Pinpoint the cell where the given text exists, returning its (X, Y) midpoint coordinate. 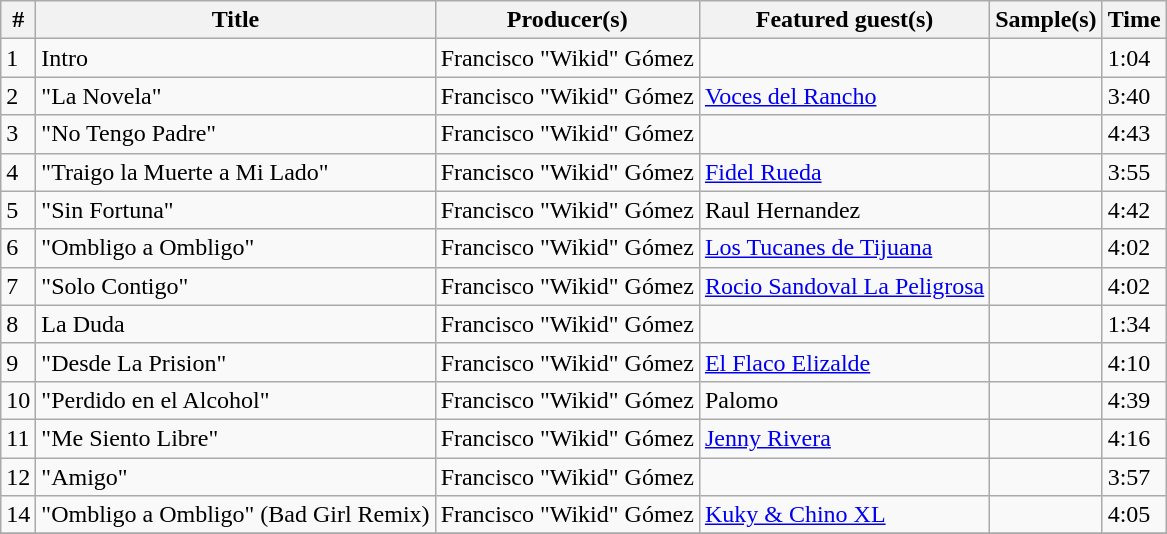
1:04 (1134, 58)
2 (18, 96)
14 (18, 515)
12 (18, 477)
"Desde La Prision" (236, 362)
3:40 (1134, 96)
Fidel Rueda (844, 172)
Kuky & Chino XL (844, 515)
4:16 (1134, 438)
Voces del Rancho (844, 96)
Los Tucanes de Tijuana (844, 248)
4:43 (1134, 134)
"Ombligo a Ombligo" (Bad Girl Remix) (236, 515)
"Solo Contigo" (236, 286)
"Sin Fortuna" (236, 210)
Jenny Rivera (844, 438)
Palomo (844, 400)
3 (18, 134)
4:39 (1134, 400)
8 (18, 324)
"No Tengo Padre" (236, 134)
Title (236, 20)
"Amigo" (236, 477)
4:10 (1134, 362)
"Ombligo a Ombligo" (236, 248)
El Flaco Elizalde (844, 362)
5 (18, 210)
"La Novela" (236, 96)
La Duda (236, 324)
1:34 (1134, 324)
# (18, 20)
"Me Siento Libre" (236, 438)
6 (18, 248)
3:57 (1134, 477)
3:55 (1134, 172)
7 (18, 286)
11 (18, 438)
Featured guest(s) (844, 20)
Intro (236, 58)
4 (18, 172)
Time (1134, 20)
"Perdido en el Alcohol" (236, 400)
Rocio Sandoval La Peligrosa (844, 286)
4:05 (1134, 515)
10 (18, 400)
9 (18, 362)
Raul Hernandez (844, 210)
Producer(s) (567, 20)
"Traigo la Muerte a Mi Lado" (236, 172)
1 (18, 58)
Sample(s) (1046, 20)
4:42 (1134, 210)
